Return (X, Y) of the center of cell containing provided text 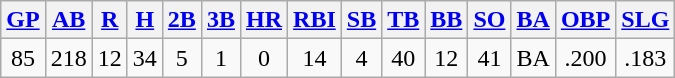
HR (264, 20)
0 (264, 58)
3B (220, 20)
AB (68, 20)
BB (446, 20)
SLG (646, 20)
85 (23, 58)
5 (182, 58)
SB (361, 20)
RBI (315, 20)
TB (404, 20)
GP (23, 20)
218 (68, 58)
H (144, 20)
.200 (585, 58)
2B (182, 20)
34 (144, 58)
40 (404, 58)
OBP (585, 20)
SO (490, 20)
1 (220, 58)
41 (490, 58)
14 (315, 58)
.183 (646, 58)
R (110, 20)
4 (361, 58)
